Pinpoint the cell where the given text exists, returning its (x, y) midpoint coordinate. 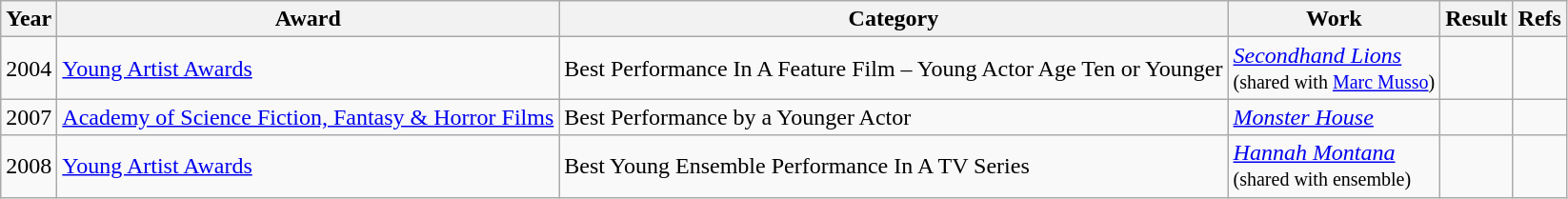
Award (309, 19)
Work (1334, 19)
2004 (29, 69)
Year (29, 19)
2008 (29, 166)
Result (1477, 19)
Refs (1539, 19)
Best Young Ensemble Performance In A TV Series (894, 166)
2007 (29, 117)
Category (894, 19)
Best Performance In A Feature Film – Young Actor Age Ten or Younger (894, 69)
Secondhand Lions(shared with Marc Musso) (1334, 69)
Academy of Science Fiction, Fantasy & Horror Films (309, 117)
Best Performance by a Younger Actor (894, 117)
Monster House (1334, 117)
Hannah Montana(shared with ensemble) (1334, 166)
